Pinpoint the cell where the given text exists, returning its [x, y] midpoint coordinate. 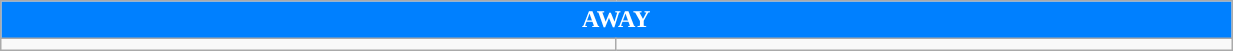
AWAY [616, 20]
